From the cell containing the given text, extract its center point as [X, Y] coordinate. 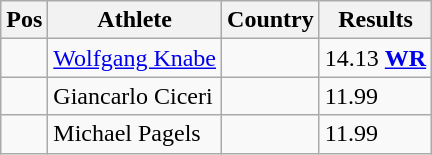
Country [271, 20]
Wolfgang Knabe [135, 58]
Pos [24, 20]
Giancarlo Ciceri [135, 96]
Results [375, 20]
14.13 WR [375, 58]
Athlete [135, 20]
Michael Pagels [135, 134]
